Determine the [x, y] coordinate at the center of the cell enclosing the given text.  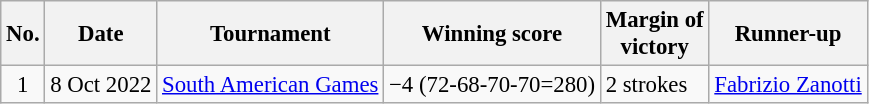
Winning score [492, 34]
South American Games [270, 85]
8 Oct 2022 [101, 85]
No. [23, 34]
Margin ofvictory [654, 34]
Runner-up [788, 34]
Date [101, 34]
Fabrizio Zanotti [788, 85]
−4 (72-68-70-70=280) [492, 85]
Tournament [270, 34]
1 [23, 85]
2 strokes [654, 85]
